Scan for the cell matching the given text and deliver its [x, y] coordinate at center. 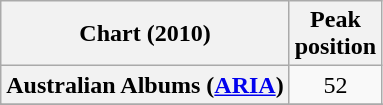
Chart (2010) [145, 34]
52 [335, 85]
Australian Albums (ARIA) [145, 85]
Peakposition [335, 34]
